Detect which cell encompasses the target text, then output its (X, Y) center coordinate. 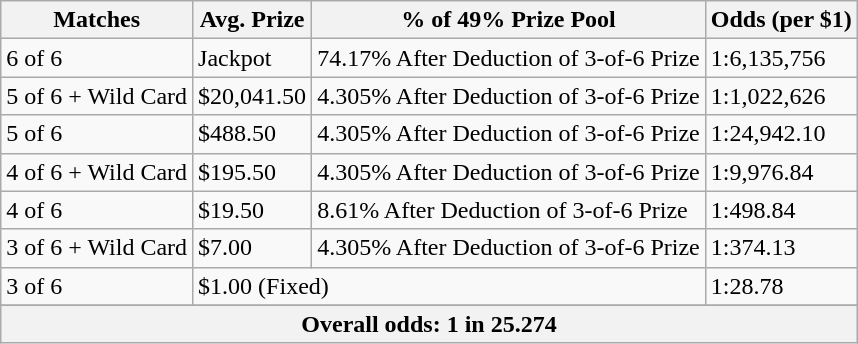
1:24,942.10 (781, 134)
Avg. Prize (252, 20)
Overall odds: 1 in 25.274 (429, 324)
% of 49% Prize Pool (509, 20)
74.17% After Deduction of 3-of-6 Prize (509, 58)
$195.50 (252, 172)
1:374.13 (781, 248)
$20,041.50 (252, 96)
4 of 6 (97, 210)
5 of 6 (97, 134)
4 of 6 + Wild Card (97, 172)
Jackpot (252, 58)
$7.00 (252, 248)
6 of 6 (97, 58)
Matches (97, 20)
5 of 6 + Wild Card (97, 96)
1:9,976.84 (781, 172)
1:6,135,756 (781, 58)
$1.00 (Fixed) (450, 286)
3 of 6 + Wild Card (97, 248)
1:1,022,626 (781, 96)
1:28.78 (781, 286)
Odds (per $1) (781, 20)
8.61% After Deduction of 3-of-6 Prize (509, 210)
$19.50 (252, 210)
$488.50 (252, 134)
1:498.84 (781, 210)
3 of 6 (97, 286)
